Return [x, y] of the center of cell containing provided text 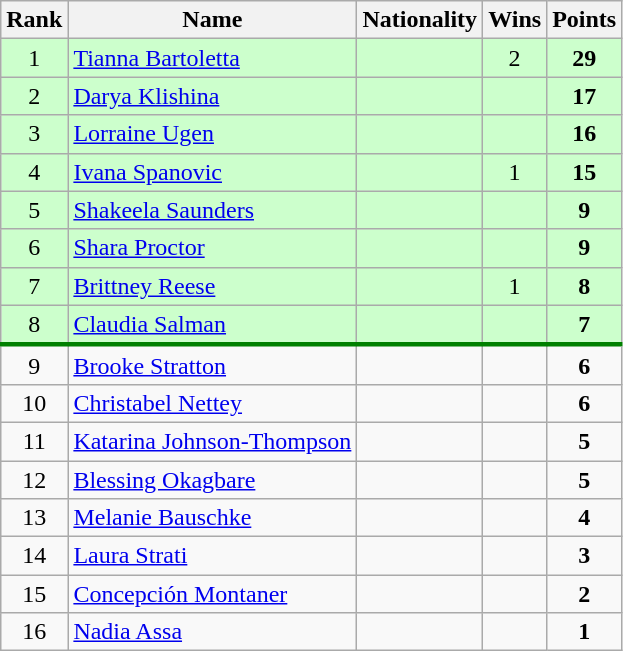
Tianna Bartoletta [212, 58]
Concepción Montaner [212, 594]
Name [212, 20]
11 [34, 441]
Nadia Assa [212, 632]
17 [584, 96]
13 [34, 518]
Brooke Stratton [212, 365]
Melanie Bauschke [212, 518]
Katarina Johnson-Thompson [212, 441]
Brittney Reese [212, 286]
Rank [34, 20]
10 [34, 403]
Darya Klishina [212, 96]
Points [584, 20]
Christabel Nettey [212, 403]
12 [34, 479]
Laura Strati [212, 556]
Shakeela Saunders [212, 210]
Blessing Okagbare [212, 479]
29 [584, 58]
Shara Proctor [212, 248]
Wins [515, 20]
Nationality [420, 20]
Claudia Salman [212, 325]
Ivana Spanovic [212, 172]
14 [34, 556]
Lorraine Ugen [212, 134]
